Extract the (X, Y) coordinate from the center of the cell holding the provided text.  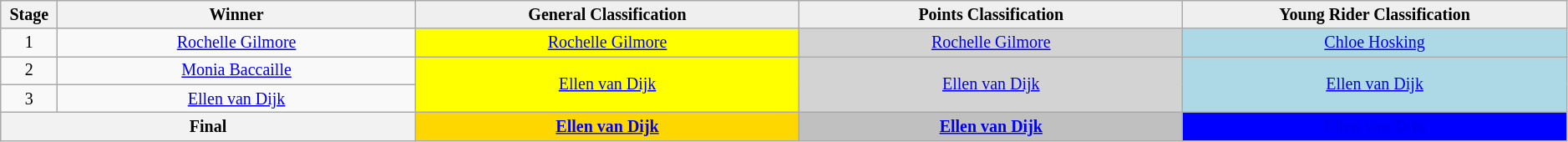
Chloe Hosking (1375, 43)
3 (29, 99)
Stage (29, 15)
1 (29, 43)
General Classification (606, 15)
Winner (237, 15)
Points Classification (991, 15)
Young Rider Classification (1375, 15)
Monia Baccaille (237, 70)
2 (29, 70)
Final (209, 127)
